Search for the cell housing the specified text and yield its [x, y] center coordinate. 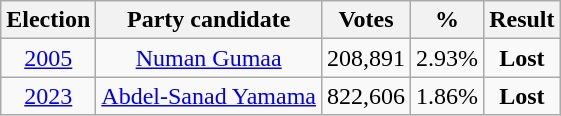
822,606 [366, 96]
1.86% [448, 96]
2.93% [448, 58]
208,891 [366, 58]
Election [48, 20]
2023 [48, 96]
Party candidate [209, 20]
2005 [48, 58]
Abdel-Sanad Yamama [209, 96]
Result [522, 20]
% [448, 20]
Votes [366, 20]
Numan Gumaa [209, 58]
